Find where the given text appears and provide that cell's center as [x, y] coordinate. 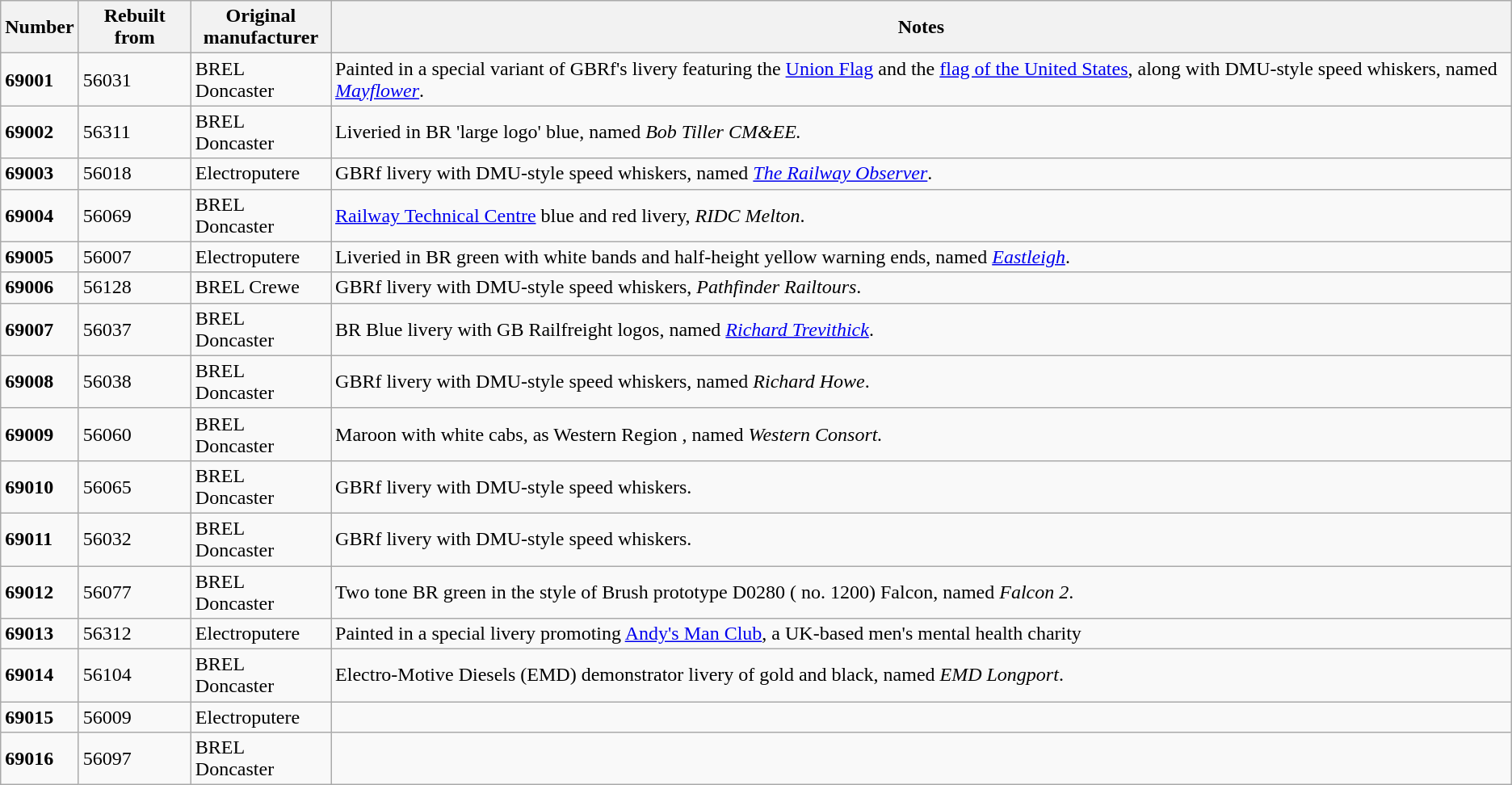
56018 [134, 174]
GBRf livery with DMU-style speed whiskers, named Richard Howe. [922, 381]
BR Blue livery with GB Railfreight logos, named Richard Trevithick. [922, 330]
69009 [40, 434]
GBRf livery with DMU-style speed whiskers, named The Railway Observer. [922, 174]
Painted in a special livery promoting Andy's Man Club, a UK-based men's mental health charity [922, 634]
69003 [40, 174]
Liveried in BR 'large logo' blue, named Bob Tiller CM&EE. [922, 132]
56007 [134, 257]
69007 [40, 330]
Two tone BR green in the style of Brush prototype D0280 ( no. 1200) Falcon, named Falcon 2. [922, 591]
69005 [40, 257]
69011 [40, 539]
56037 [134, 330]
69012 [40, 591]
56060 [134, 434]
BREL Crewe [260, 288]
56077 [134, 591]
Notes [922, 27]
69002 [40, 132]
GBRf livery with DMU-style speed whiskers, Pathfinder Railtours. [922, 288]
69010 [40, 486]
56065 [134, 486]
69006 [40, 288]
69001 [40, 79]
56311 [134, 132]
69015 [40, 717]
56038 [134, 381]
Rebuilt from [134, 27]
Railway Technical Centre blue and red livery, RIDC Melton. [922, 215]
56312 [134, 634]
Maroon with white cabs, as Western Region , named Western Consort. [922, 434]
56032 [134, 539]
56104 [134, 675]
Originalmanufacturer [260, 27]
Liveried in BR green with white bands and half-height yellow warning ends, named Eastleigh. [922, 257]
Number [40, 27]
69004 [40, 215]
69008 [40, 381]
56009 [134, 717]
69016 [40, 759]
56069 [134, 215]
56031 [134, 79]
56097 [134, 759]
Electro-Motive Diesels (EMD) demonstrator livery of gold and black, named EMD Longport. [922, 675]
56128 [134, 288]
69014 [40, 675]
69013 [40, 634]
